Detect which cell encompasses the target text, then output its (X, Y) center coordinate. 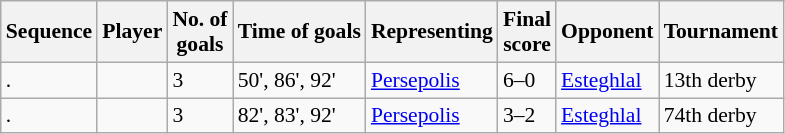
Representing (432, 32)
82', 83', 92' (300, 116)
Tournament (721, 32)
3–2 (527, 116)
6–0 (527, 80)
Opponent (608, 32)
Sequence (49, 32)
74th derby (721, 116)
13th derby (721, 80)
Finalscore (527, 32)
No. ofgoals (200, 32)
50', 86', 92' (300, 80)
Time of goals (300, 32)
Player (132, 32)
